For the text-containing cell, return its midpoint in (x, y) coordinate format. 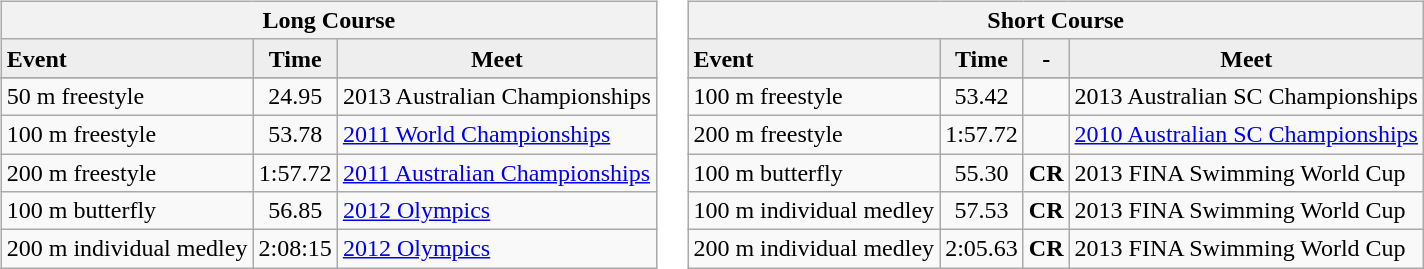
Short Course (1056, 20)
57.53 (982, 211)
50 m freestyle (127, 96)
2013 Australian SC Championships (1246, 96)
53.42 (982, 96)
2:05.63 (982, 249)
53.78 (295, 134)
- (1046, 58)
2010 Australian SC Championships (1246, 134)
2011 World Championships (496, 134)
2013 Australian Championships (496, 96)
2:08:15 (295, 249)
100 m individual medley (814, 211)
Long Course (328, 20)
2011 Australian Championships (496, 173)
55.30 (982, 173)
24.95 (295, 96)
56.85 (295, 211)
